Search for the cell housing the specified text and yield its (x, y) center coordinate. 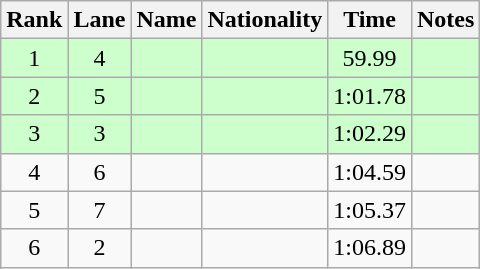
59.99 (370, 58)
1:02.29 (370, 134)
1:06.89 (370, 248)
Time (370, 20)
1:05.37 (370, 210)
7 (100, 210)
Lane (100, 20)
1:01.78 (370, 96)
Name (166, 20)
Notes (445, 20)
1 (34, 58)
Nationality (265, 20)
1:04.59 (370, 172)
Rank (34, 20)
